For the text-containing cell, return its midpoint in (x, y) coordinate format. 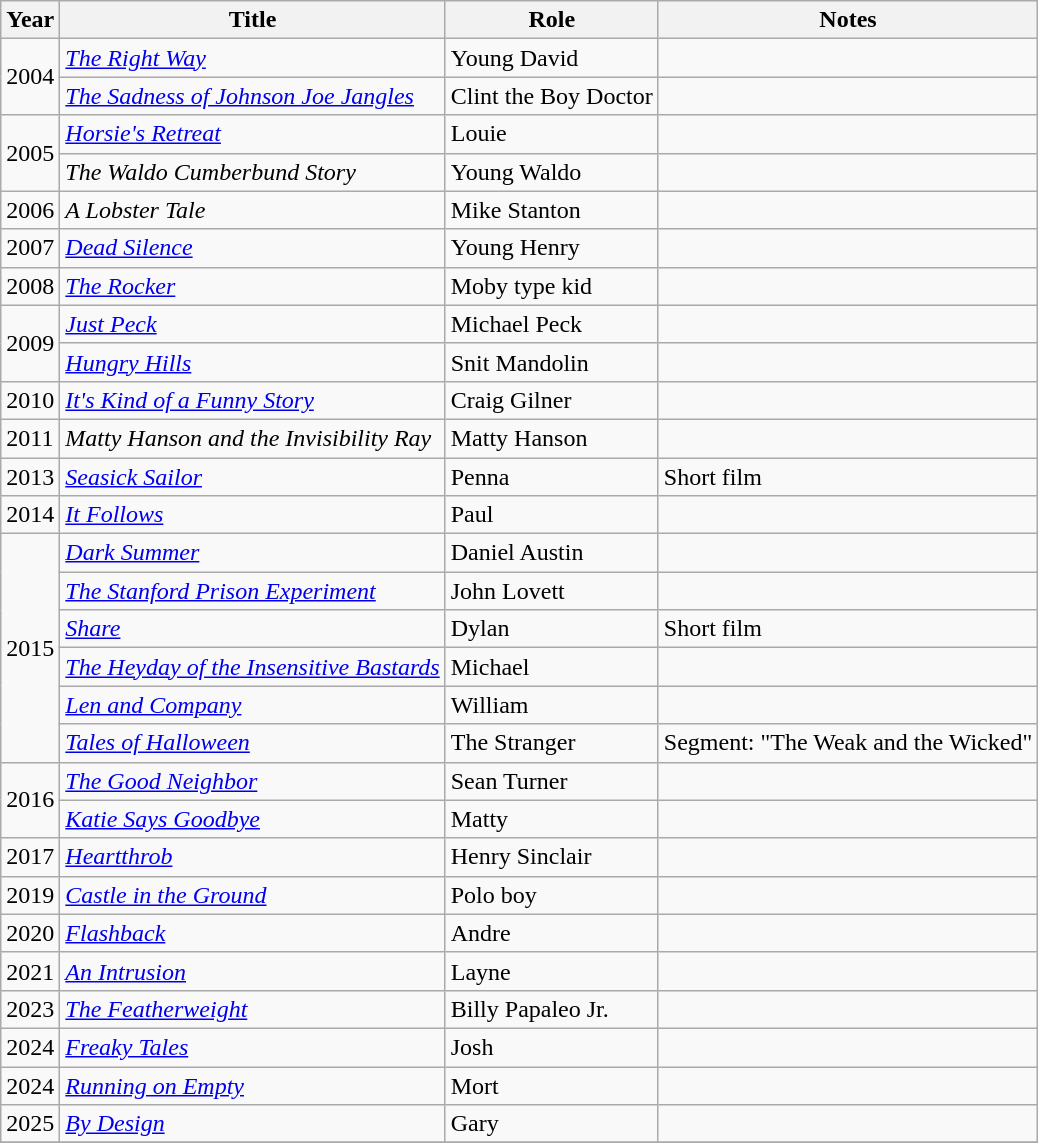
Henry Sinclair (552, 857)
Michael (552, 667)
A Lobster Tale (252, 210)
2016 (30, 800)
Notes (848, 20)
It Follows (252, 515)
Role (552, 20)
2023 (30, 1009)
William (552, 705)
Just Peck (252, 324)
The Sadness of Johnson Joe Jangles (252, 96)
The Stanford Prison Experiment (252, 591)
2005 (30, 153)
The Good Neighbor (252, 781)
2020 (30, 933)
Title (252, 20)
2025 (30, 1124)
2015 (30, 648)
Year (30, 20)
Craig Gilner (552, 400)
Mike Stanton (552, 210)
Layne (552, 971)
2009 (30, 343)
Penna (552, 477)
The Heyday of the Insensitive Bastards (252, 667)
Gary (552, 1124)
Polo boy (552, 895)
Castle in the Ground (252, 895)
Mort (552, 1085)
2010 (30, 400)
The Right Way (252, 58)
Freaky Tales (252, 1047)
Josh (552, 1047)
2019 (30, 895)
By Design (252, 1124)
2004 (30, 77)
2007 (30, 248)
Segment: "The Weak and the Wicked" (848, 743)
Horsie's Retreat (252, 134)
The Waldo Cumberbund Story (252, 172)
The Stranger (552, 743)
Young Waldo (552, 172)
Young David (552, 58)
Clint the Boy Doctor (552, 96)
Dark Summer (252, 553)
Share (252, 629)
Young Henry (552, 248)
2017 (30, 857)
Seasick Sailor (252, 477)
2006 (30, 210)
2014 (30, 515)
Heartthrob (252, 857)
Andre (552, 933)
2011 (30, 438)
Snit Mandolin (552, 362)
2008 (30, 286)
Flashback (252, 933)
Moby type kid (552, 286)
The Featherweight (252, 1009)
Matty Hanson (552, 438)
Matty (552, 819)
Hungry Hills (252, 362)
Len and Company (252, 705)
Billy Papaleo Jr. (552, 1009)
Dylan (552, 629)
2013 (30, 477)
An Intrusion (252, 971)
Louie (552, 134)
2021 (30, 971)
The Rocker (252, 286)
Paul (552, 515)
Sean Turner (552, 781)
Running on Empty (252, 1085)
Matty Hanson and the Invisibility Ray (252, 438)
Katie Says Goodbye (252, 819)
Michael Peck (552, 324)
John Lovett (552, 591)
Dead Silence (252, 248)
It's Kind of a Funny Story (252, 400)
Tales of Halloween (252, 743)
Daniel Austin (552, 553)
